For the text-containing cell, return its midpoint in [X, Y] coordinate format. 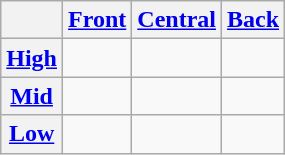
Low [32, 134]
Mid [32, 96]
Back [254, 20]
High [32, 58]
Central [177, 20]
Front [98, 20]
